Identify which cell holds the provided text, then report its (x, y) central coordinate. 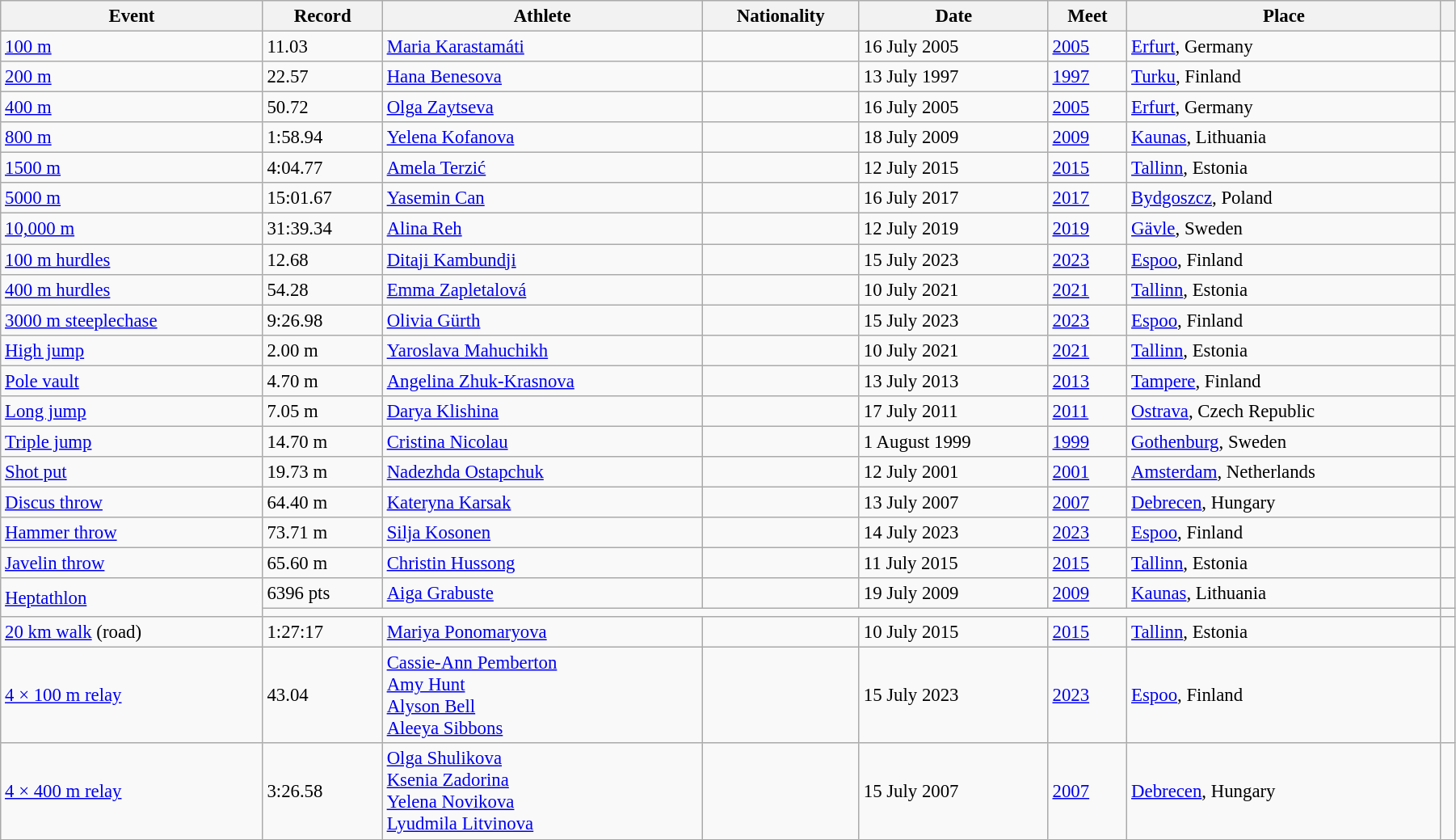
400 m hurdles (132, 289)
100 m hurdles (132, 260)
Christin Hussong (542, 564)
Ostrava, Czech Republic (1284, 412)
1999 (1088, 441)
200 m (132, 77)
10,000 m (132, 229)
Cristina Nicolau (542, 441)
Triple jump (132, 441)
9:26.98 (322, 320)
400 m (132, 108)
Javelin throw (132, 564)
Yaroslava Mahuchikh (542, 350)
2017 (1088, 198)
Ditaji Kambundji (542, 260)
18 July 2009 (953, 137)
2011 (1088, 412)
11 July 2015 (953, 564)
54.28 (322, 289)
Gävle, Sweden (1284, 229)
Amela Terzić (542, 168)
Gothenburg, Sweden (1284, 441)
6396 pts (322, 593)
Long jump (132, 412)
10 July 2015 (953, 632)
Angelina Zhuk-Krasnova (542, 381)
50.72 (322, 108)
Yelena Kofanova (542, 137)
Shot put (132, 472)
12 July 2019 (953, 229)
Aiga Grabuste (542, 593)
1500 m (132, 168)
73.71 m (322, 533)
4.70 m (322, 381)
3000 m steeplechase (132, 320)
1:27:17 (322, 632)
Maria Karastamáti (542, 47)
Heptathlon (132, 597)
High jump (132, 350)
13 July 2013 (953, 381)
43.04 (322, 695)
2019 (1088, 229)
Olga ShulikovaKsenia ZadorinaYelena NovikovaLyudmila Litvinova (542, 792)
20 km walk (road) (132, 632)
Discus throw (132, 502)
65.60 m (322, 564)
4:04.77 (322, 168)
14.70 m (322, 441)
4 × 400 m relay (132, 792)
Yasemin Can (542, 198)
11.03 (322, 47)
1997 (1088, 77)
2013 (1088, 381)
Darya Klishina (542, 412)
31:39.34 (322, 229)
Date (953, 16)
Place (1284, 16)
Cassie-Ann PembertonAmy HuntAlyson BellAleeya Sibbons (542, 695)
Mariya Ponomaryova (542, 632)
Meet (1088, 16)
Record (322, 16)
15 July 2007 (953, 792)
15:01.67 (322, 198)
Amsterdam, Netherlands (1284, 472)
14 July 2023 (953, 533)
2.00 m (322, 350)
64.40 m (322, 502)
Olivia Gürth (542, 320)
2001 (1088, 472)
Turku, Finland (1284, 77)
Nationality (781, 16)
5000 m (132, 198)
1 August 1999 (953, 441)
Tampere, Finland (1284, 381)
17 July 2011 (953, 412)
3:26.58 (322, 792)
12 July 2015 (953, 168)
7.05 m (322, 412)
100 m (132, 47)
Hammer throw (132, 533)
Event (132, 16)
4 × 100 m relay (132, 695)
Alina Reh (542, 229)
1:58.94 (322, 137)
Nadezhda Ostapchuk (542, 472)
22.57 (322, 77)
Emma Zapletalová (542, 289)
13 July 1997 (953, 77)
Bydgoszcz, Poland (1284, 198)
Kateryna Karsak (542, 502)
Silja Kosonen (542, 533)
19 July 2009 (953, 593)
12 July 2001 (953, 472)
16 July 2017 (953, 198)
800 m (132, 137)
13 July 2007 (953, 502)
12.68 (322, 260)
Athlete (542, 16)
Olga Zaytseva (542, 108)
19.73 m (322, 472)
Hana Benesova (542, 77)
Pole vault (132, 381)
